Pinpoint the cell where the given text exists, returning its [X, Y] midpoint coordinate. 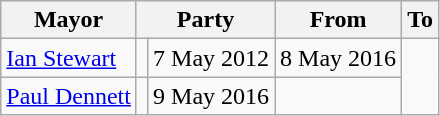
Ian Stewart [69, 58]
To [420, 20]
Party [205, 20]
8 May 2016 [338, 58]
Paul Dennett [69, 96]
Mayor [69, 20]
7 May 2012 [212, 58]
From [338, 20]
9 May 2016 [212, 96]
